Identify which cell holds the provided text, then report its (X, Y) central coordinate. 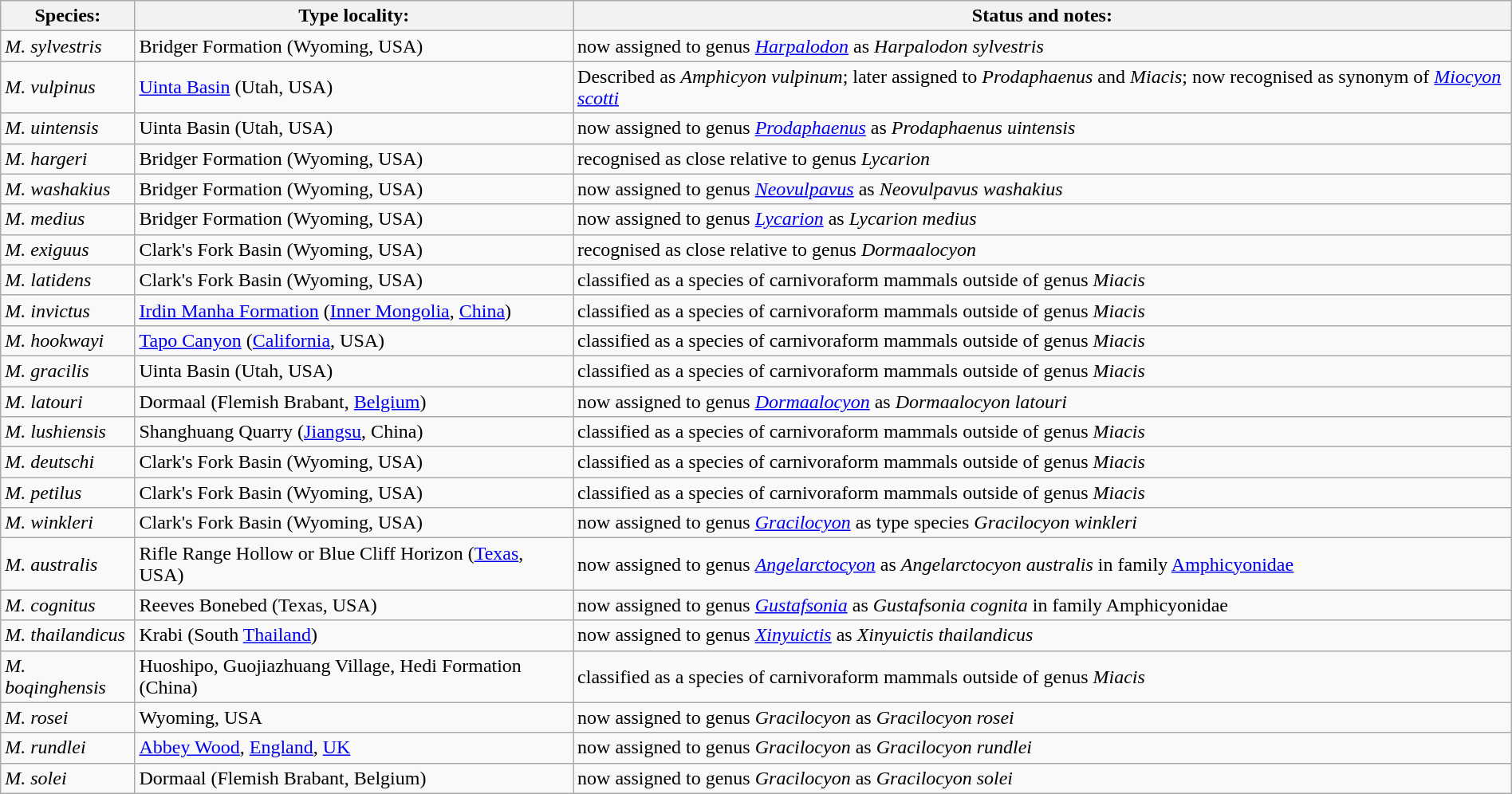
M. rosei (68, 717)
Described as Amphicyon vulpinum; later assigned to Prodaphaenus and Miacis; now recognised as synonym of Miocyon scotti (1043, 88)
now assigned to genus Dormaalocyon as Dormaalocyon latouri (1043, 401)
now assigned to genus Gracilocyon as Gracilocyon rosei (1043, 717)
M. petilus (68, 493)
Krabi (South Thailand) (354, 635)
Wyoming, USA (354, 717)
now assigned to genus Gustafsonia as Gustafsonia cognita in family Amphicyonidae (1043, 605)
M. solei (68, 778)
M. sylvestris (68, 46)
Shanghuang Quarry (Jiangsu, China) (354, 432)
M. hargeri (68, 159)
now assigned to genus Prodaphaenus as Prodaphaenus uintensis (1043, 128)
Abbey Wood, England, UK (354, 748)
M. lushiensis (68, 432)
recognised as close relative to genus Lycarion (1043, 159)
Rifle Range Hollow or Blue Cliff Horizon (Texas, USA) (354, 564)
Status and notes: (1043, 16)
M. deutschi (68, 462)
M. winkleri (68, 523)
M. latidens (68, 280)
now assigned to genus Neovulpavus as Neovulpavus washakius (1043, 189)
Reeves Bonebed (Texas, USA) (354, 605)
M. washakius (68, 189)
M. vulpinus (68, 88)
Tapo Canyon (California, USA) (354, 340)
Species: (68, 16)
now assigned to genus Gracilocyon as Gracilocyon rundlei (1043, 748)
now assigned to genus Gracilocyon as Gracilocyon solei (1043, 778)
M. rundlei (68, 748)
M. exiguus (68, 250)
now assigned to genus Harpalodon as Harpalodon sylvestris (1043, 46)
M. cognitus (68, 605)
M. medius (68, 219)
now assigned to genus Gracilocyon as type species Gracilocyon winkleri (1043, 523)
M. boqinghensis (68, 676)
Type locality: (354, 16)
now assigned to genus Angelarctocyon as Angelarctocyon australis in family Amphicyonidae (1043, 564)
Irdin Manha Formation (Inner Mongolia, China) (354, 310)
now assigned to genus Xinyuictis as Xinyuictis thailandicus (1043, 635)
now assigned to genus Lycarion as Lycarion medius (1043, 219)
Huoshipo, Guojiazhuang Village, Hedi Formation (China) (354, 676)
M. gracilis (68, 371)
M. uintensis (68, 128)
recognised as close relative to genus Dormaalocyon (1043, 250)
M. australis (68, 564)
M. thailandicus (68, 635)
M. hookwayi (68, 340)
M. latouri (68, 401)
M. invictus (68, 310)
